Return the (X, Y) coordinate for the center point of the cell that contains the specified text.  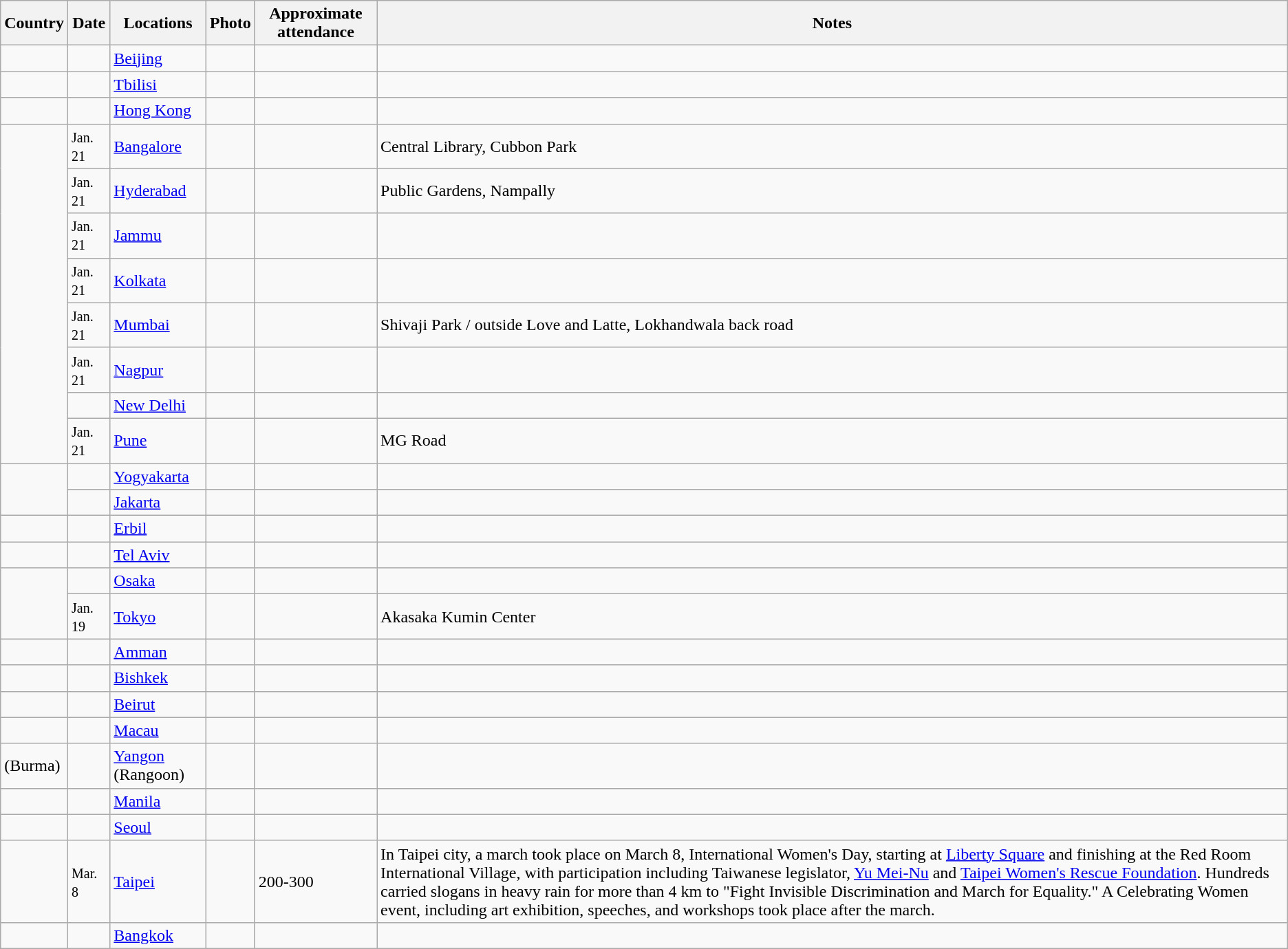
Osaka (158, 581)
Tbilisi (158, 85)
Nagpur (158, 370)
Date (88, 23)
Jammu (158, 235)
Bangkok (158, 935)
(Burma) (34, 766)
Taipei (158, 882)
Manila (158, 801)
Public Gardens, Nampally (833, 191)
Bishkek (158, 678)
MG Road (833, 440)
Hyderabad (158, 191)
Tel Aviv (158, 555)
Shivaji Park / outside Love and Latte, Lokhandwala back road (833, 325)
Mumbai (158, 325)
Approximate attendance (315, 23)
Bangalore (158, 146)
Akasaka Kumin Center (833, 616)
Jakarta (158, 503)
Tokyo (158, 616)
Pune (158, 440)
Seoul (158, 827)
New Delhi (158, 405)
Mar. 8 (88, 882)
Erbil (158, 529)
Locations (158, 23)
200-300 (315, 882)
Beirut (158, 704)
Photo (230, 23)
Yangon (Rangoon) (158, 766)
Notes (833, 23)
Macau (158, 730)
Central Library, Cubbon Park (833, 146)
Kolkata (158, 281)
Beijing (158, 58)
Yogyakarta (158, 477)
Amman (158, 652)
Hong Kong (158, 111)
Country (34, 23)
Jan. 19 (88, 616)
